Search for the cell housing the specified text and yield its (X, Y) center coordinate. 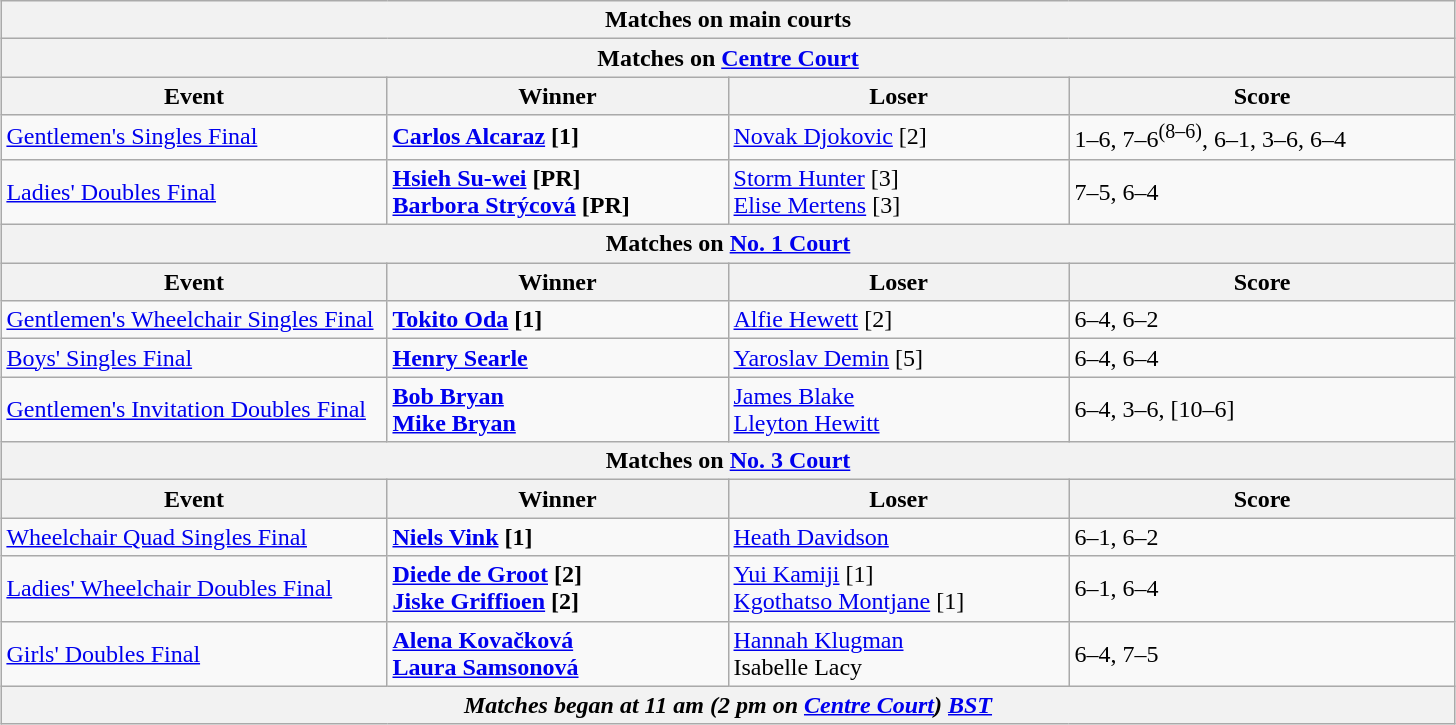
Diede de Groot [2] Jiske Griffioen [2] (558, 588)
Hannah Klugman Isabelle Lacy (898, 654)
Alena Kovačková Laura Samsonová (558, 654)
Heath Davidson (898, 537)
6–4, 6–4 (1262, 358)
Storm Hunter [3] Elise Mertens [3] (898, 192)
Alfie Hewett [2] (898, 320)
6–1, 6–4 (1262, 588)
Niels Vink [1] (558, 537)
Yaroslav Demin [5] (898, 358)
Gentlemen's Singles Final (194, 138)
Boys' Singles Final (194, 358)
Gentlemen's Invitation Doubles Final (194, 410)
Girls' Doubles Final (194, 654)
Matches on main courts (728, 20)
Carlos Alcaraz [1] (558, 138)
Ladies' Wheelchair Doubles Final (194, 588)
Yui Kamiji [1] Kgothatso Montjane [1] (898, 588)
James Blake Lleyton Hewitt (898, 410)
Tokito Oda [1] (558, 320)
Hsieh Su-wei [PR] Barbora Strýcová [PR] (558, 192)
6–4, 6–2 (1262, 320)
6–1, 6–2 (1262, 537)
Henry Searle (558, 358)
Matches on No. 1 Court (728, 244)
Matches on Centre Court (728, 58)
Wheelchair Quad Singles Final (194, 537)
6–4, 7–5 (1262, 654)
Matches began at 11 am (2 pm on Centre Court) BST (728, 705)
Ladies' Doubles Final (194, 192)
Novak Djokovic [2] (898, 138)
6–4, 3–6, [10–6] (1262, 410)
Bob Bryan Mike Bryan (558, 410)
Gentlemen's Wheelchair Singles Final (194, 320)
7–5, 6–4 (1262, 192)
Matches on No. 3 Court (728, 461)
1–6, 7–6(8–6), 6–1, 3–6, 6–4 (1262, 138)
